Locate the cell with the specified text and output its [X, Y] center coordinate. 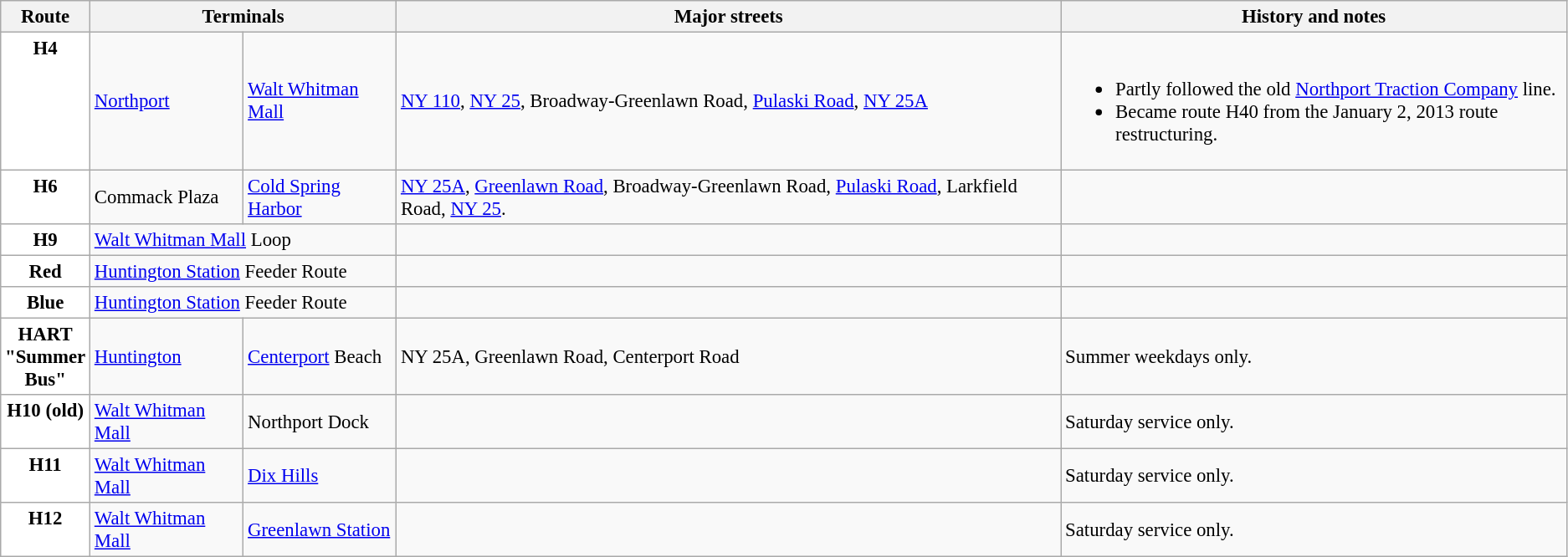
Commack Plaza [167, 197]
Huntington [167, 356]
Major streets [729, 17]
NY 110, NY 25, Broadway-Greenlawn Road, Pulaski Road, NY 25A [729, 101]
H6 [45, 197]
Greenlawn Station [320, 530]
Dix Hills [320, 475]
Blue [45, 302]
Walt Whitman Mall Loop [243, 239]
Partly followed the old Northport Traction Company line.Became route H40 from the January 2, 2013 route restructuring. [1314, 101]
H4 [45, 101]
HART"SummerBus" [45, 356]
Northport Dock [320, 422]
NY 25A, Greenlawn Road, Centerport Road [729, 356]
H11 [45, 475]
H10 (old) [45, 422]
Route [45, 17]
Cold Spring Harbor [320, 197]
Terminals [243, 17]
History and notes [1314, 17]
Centerport Beach [320, 356]
H12 [45, 530]
Northport [167, 101]
NY 25A, Greenlawn Road, Broadway-Greenlawn Road, Pulaski Road, Larkfield Road, NY 25. [729, 197]
Red [45, 271]
Summer weekdays only. [1314, 356]
H9 [45, 239]
